For the text-containing cell, return its midpoint in [X, Y] coordinate format. 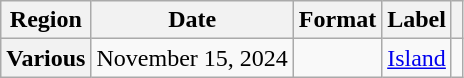
Label [417, 20]
Island [417, 58]
Date [192, 20]
November 15, 2024 [192, 58]
Format [337, 20]
Region [46, 20]
Various [46, 58]
